Return the [X, Y] coordinate for the center point of the cell that contains the specified text.  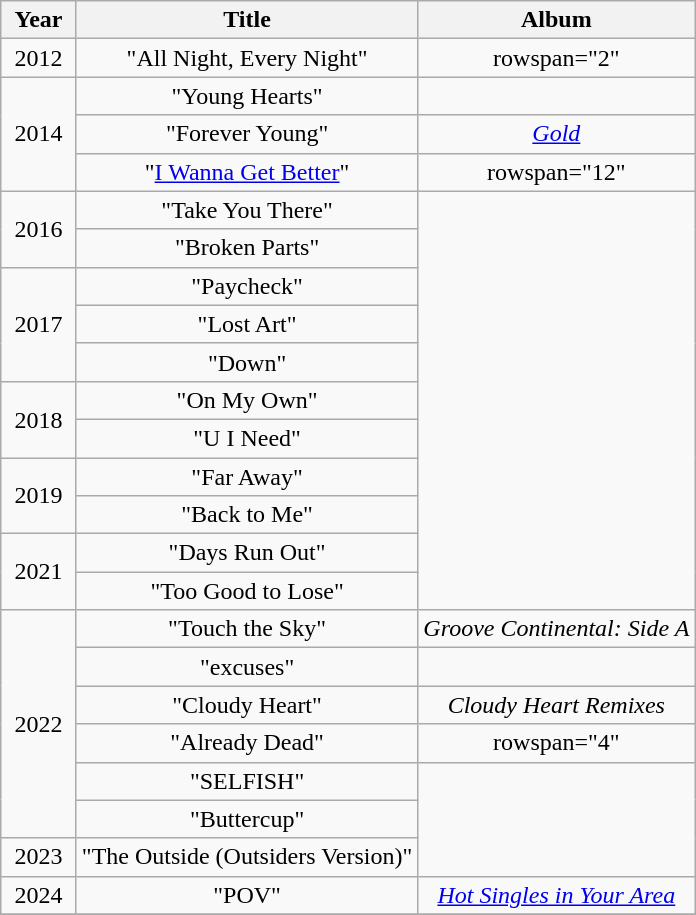
2012 [39, 58]
"SELFISH" [247, 781]
"Cloudy Heart" [247, 705]
Gold [556, 134]
Album [556, 20]
"The Outside (Outsiders Version)" [247, 857]
"Paycheck" [247, 286]
rowspan="12" [556, 172]
2016 [39, 229]
rowspan="4" [556, 743]
"Too Good to Lose" [247, 591]
2014 [39, 134]
"All Night, Every Night" [247, 58]
2019 [39, 496]
"Broken Parts" [247, 248]
Title [247, 20]
"Young Hearts" [247, 96]
"excuses" [247, 667]
"Days Run Out" [247, 553]
"On My Own" [247, 400]
"Far Away" [247, 477]
"Already Dead" [247, 743]
Cloudy Heart Remixes [556, 705]
"Back to Me" [247, 515]
2018 [39, 419]
"Buttercup" [247, 819]
"Down" [247, 362]
2024 [39, 895]
"POV" [247, 895]
"Lost Art" [247, 324]
"U I Need" [247, 438]
"Touch the Sky" [247, 629]
2022 [39, 724]
Groove Continental: Side A [556, 629]
Hot Singles in Your Area [556, 895]
"Take You There" [247, 210]
Year [39, 20]
"I Wanna Get Better" [247, 172]
2017 [39, 324]
2021 [39, 572]
2023 [39, 857]
rowspan="2" [556, 58]
"Forever Young" [247, 134]
